Find where the given text appears and provide that cell's center as [X, Y] coordinate. 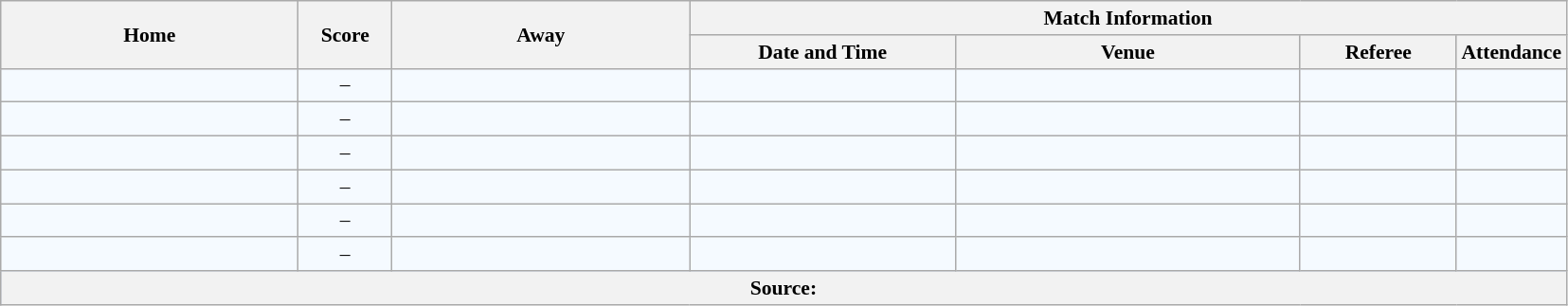
Date and Time [822, 52]
Venue [1128, 52]
Referee [1378, 52]
Source: [784, 288]
Home [150, 34]
Attendance [1511, 52]
Match Information [1127, 18]
Away [541, 34]
Score [345, 34]
